Identify which cell holds the provided text, then report its [X, Y] central coordinate. 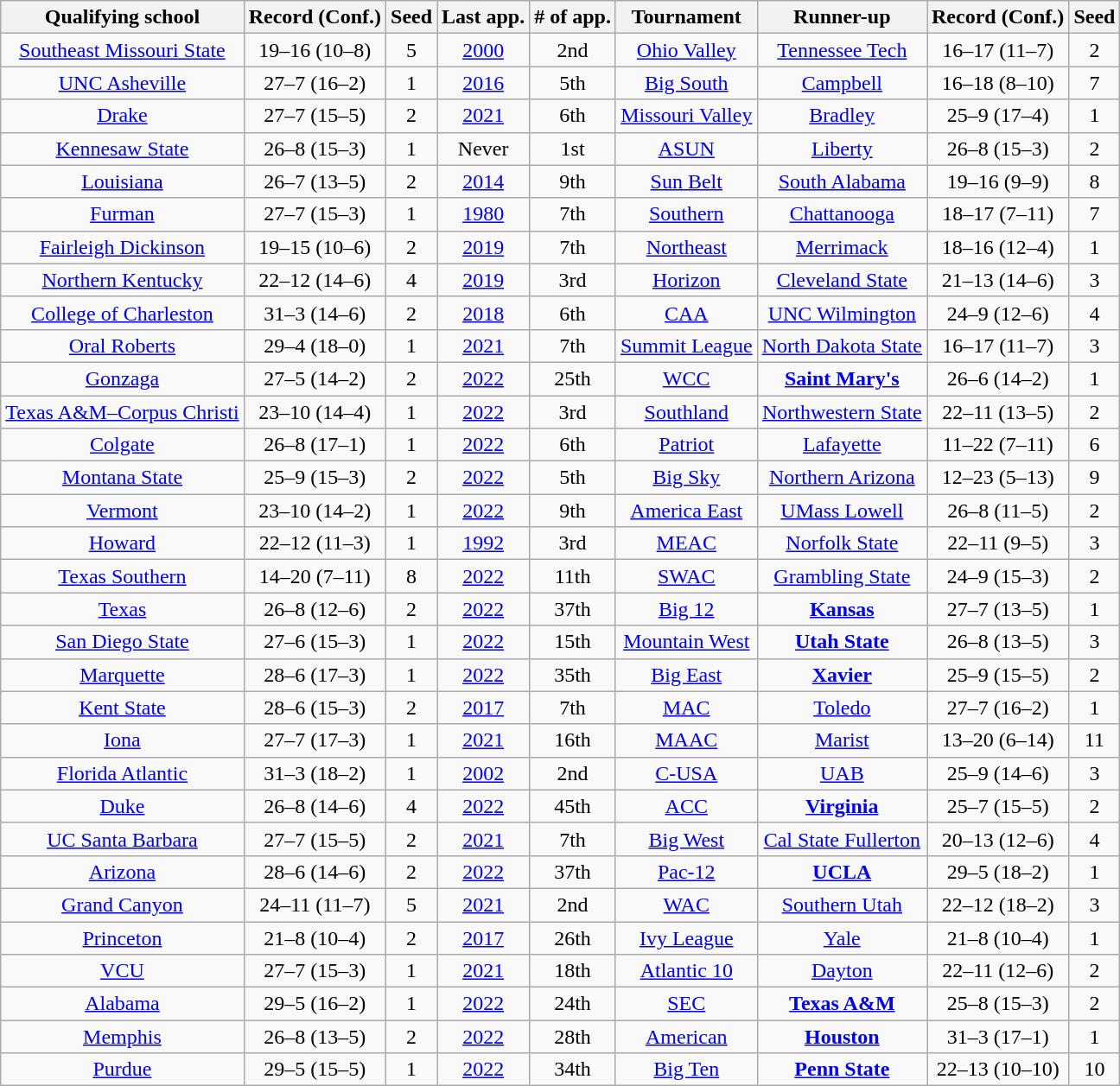
19–16 (9–9) [997, 181]
21–13 (14–6) [997, 280]
UAB [842, 773]
20–13 (12–6) [997, 839]
12–23 (5–13) [997, 478]
Purdue [123, 1070]
Summit League [686, 346]
9 [1094, 478]
Southern Utah [842, 905]
Dayton [842, 971]
Runner-up [842, 17]
Pac-12 [686, 872]
Princeton [123, 937]
22–12 (14–6) [315, 280]
Vermont [123, 511]
27–7 (13–5) [997, 609]
23–10 (14–2) [315, 511]
Horizon [686, 280]
11–22 (7–11) [997, 445]
MAC [686, 708]
1st [573, 149]
Ivy League [686, 937]
South Alabama [842, 181]
Montana State [123, 478]
29–5 (15–5) [315, 1070]
11 [1094, 740]
Kent State [123, 708]
Merrimack [842, 247]
27–6 (15–3) [315, 642]
VCU [123, 971]
C-USA [686, 773]
UNC Asheville [123, 83]
Houston [842, 1037]
Texas A&M–Corpus Christi [123, 412]
WCC [686, 378]
Louisiana [123, 181]
WAC [686, 905]
26–7 (13–5) [315, 181]
Big 12 [686, 609]
UMass Lowell [842, 511]
Big East [686, 675]
25–8 (15–3) [997, 1004]
28–6 (15–3) [315, 708]
22–12 (11–3) [315, 543]
35th [573, 675]
Saint Mary's [842, 378]
23–10 (14–4) [315, 412]
Penn State [842, 1070]
2002 [484, 773]
Florida Atlantic [123, 773]
SWAC [686, 576]
Iona [123, 740]
UC Santa Barbara [123, 839]
Norfolk State [842, 543]
Duke [123, 806]
6 [1094, 445]
22–13 (10–10) [997, 1070]
2018 [484, 313]
1992 [484, 543]
Tournament [686, 17]
16–18 (8–10) [997, 83]
Marist [842, 740]
Toledo [842, 708]
Xavier [842, 675]
27–7 (17–3) [315, 740]
Oral Roberts [123, 346]
10 [1094, 1070]
Arizona [123, 872]
25–9 (15–5) [997, 675]
26th [573, 937]
San Diego State [123, 642]
Qualifying school [123, 17]
Campbell [842, 83]
24th [573, 1004]
26–8 (11–5) [997, 511]
2000 [484, 50]
26–8 (12–6) [315, 609]
CAA [686, 313]
Never [484, 149]
28–6 (14–6) [315, 872]
14–20 (7–11) [315, 576]
Last app. [484, 17]
24–9 (12–6) [997, 313]
Southeast Missouri State [123, 50]
Marquette [123, 675]
Gonzaga [123, 378]
29–5 (18–2) [997, 872]
Big Ten [686, 1070]
ASUN [686, 149]
Ohio Valley [686, 50]
16th [573, 740]
31–3 (18–2) [315, 773]
Texas [123, 609]
22–11 (12–6) [997, 971]
Cal State Fullerton [842, 839]
College of Charleston [123, 313]
28–6 (17–3) [315, 675]
Drake [123, 116]
Grand Canyon [123, 905]
Virginia [842, 806]
28th [573, 1037]
22–11 (9–5) [997, 543]
13–20 (6–14) [997, 740]
Northwestern State [842, 412]
26–6 (14–2) [997, 378]
Big South [686, 83]
1980 [484, 214]
22–12 (18–2) [997, 905]
Bradley [842, 116]
24–11 (11–7) [315, 905]
America East [686, 511]
19–16 (10–8) [315, 50]
Yale [842, 937]
31–3 (17–1) [997, 1037]
25–9 (17–4) [997, 116]
Texas A&M [842, 1004]
Lafayette [842, 445]
Cleveland State [842, 280]
UNC Wilmington [842, 313]
25–9 (15–3) [315, 478]
Mountain West [686, 642]
26–8 (17–1) [315, 445]
Patriot [686, 445]
Furman [123, 214]
Memphis [123, 1037]
22–11 (13–5) [997, 412]
Howard [123, 543]
Missouri Valley [686, 116]
Texas Southern [123, 576]
27–5 (14–2) [315, 378]
45th [573, 806]
Big Sky [686, 478]
18–17 (7–11) [997, 214]
18–16 (12–4) [997, 247]
Sun Belt [686, 181]
Fairleigh Dickinson [123, 247]
Grambling State [842, 576]
29–5 (16–2) [315, 1004]
Northeast [686, 247]
Big West [686, 839]
North Dakota State [842, 346]
25–7 (15–5) [997, 806]
24–9 (15–3) [997, 576]
Southland [686, 412]
MAAC [686, 740]
Kansas [842, 609]
ACC [686, 806]
19–15 (10–6) [315, 247]
11th [573, 576]
Alabama [123, 1004]
Northern Kentucky [123, 280]
Northern Arizona [842, 478]
Atlantic 10 [686, 971]
# of app. [573, 17]
MEAC [686, 543]
Kennesaw State [123, 149]
34th [573, 1070]
SEC [686, 1004]
Chattanooga [842, 214]
29–4 (18–0) [315, 346]
25th [573, 378]
25–9 (14–6) [997, 773]
Liberty [842, 149]
2014 [484, 181]
15th [573, 642]
18th [573, 971]
Tennessee Tech [842, 50]
Southern [686, 214]
31–3 (14–6) [315, 313]
Utah State [842, 642]
American [686, 1037]
2016 [484, 83]
26–8 (14–6) [315, 806]
Colgate [123, 445]
UCLA [842, 872]
